Return the (X, Y) coordinate for the center point of the cell that contains the specified text.  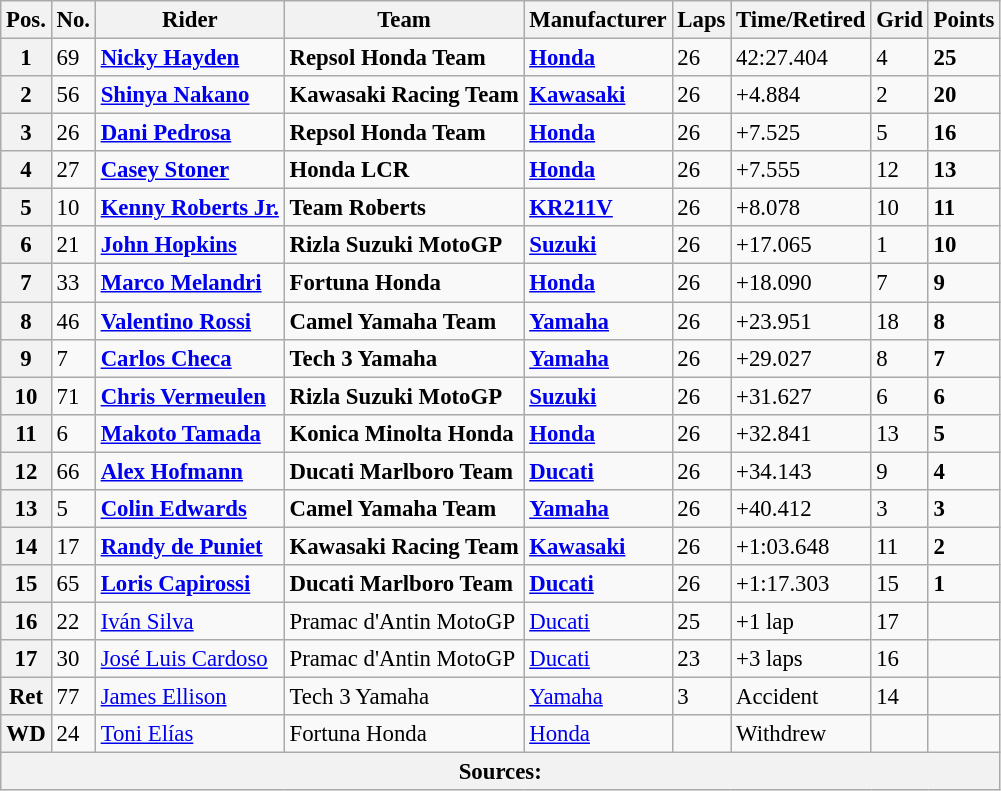
Toni Elías (190, 734)
65 (73, 584)
Pos. (26, 20)
69 (73, 58)
Laps (702, 20)
Konica Minolta Honda (404, 433)
Colin Edwards (190, 509)
+32.841 (801, 433)
Grid (900, 20)
Carlos Checa (190, 358)
Shinya Nakano (190, 95)
46 (73, 321)
Chris Vermeulen (190, 396)
+17.065 (801, 245)
+8.078 (801, 208)
21 (73, 245)
Casey Stoner (190, 170)
+23.951 (801, 321)
56 (73, 95)
Sources: (500, 772)
WD (26, 734)
KR211V (598, 208)
Marco Melandri (190, 283)
+31.627 (801, 396)
Time/Retired (801, 20)
No. (73, 20)
Alex Hofmann (190, 471)
Valentino Rossi (190, 321)
Accident (801, 697)
+3 laps (801, 659)
Randy de Puniet (190, 546)
+4.884 (801, 95)
+1:03.648 (801, 546)
66 (73, 471)
+29.027 (801, 358)
Rider (190, 20)
42:27.404 (801, 58)
77 (73, 697)
+7.525 (801, 133)
Ret (26, 697)
Iván Silva (190, 621)
Withdrew (801, 734)
22 (73, 621)
Manufacturer (598, 20)
71 (73, 396)
José Luis Cardoso (190, 659)
20 (964, 95)
James Ellison (190, 697)
Dani Pedrosa (190, 133)
+1 lap (801, 621)
+1:17.303 (801, 584)
+7.555 (801, 170)
30 (73, 659)
24 (73, 734)
23 (702, 659)
Honda LCR (404, 170)
+18.090 (801, 283)
Team Roberts (404, 208)
Nicky Hayden (190, 58)
18 (900, 321)
Kenny Roberts Jr. (190, 208)
33 (73, 283)
Loris Capirossi (190, 584)
Makoto Tamada (190, 433)
John Hopkins (190, 245)
27 (73, 170)
Points (964, 20)
+34.143 (801, 471)
Team (404, 20)
+40.412 (801, 509)
